Output the (X, Y) coordinate of the center of the cell containing the given text.  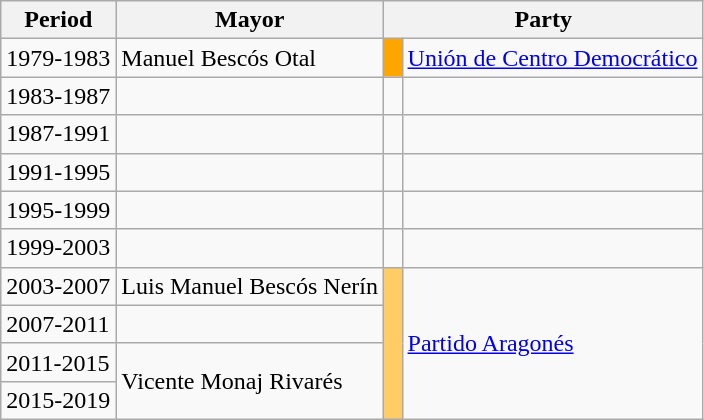
Unión de Centro Democrático (552, 58)
1995-1999 (58, 210)
Period (58, 20)
Partido Aragonés (552, 343)
1999-2003 (58, 248)
1987-1991 (58, 134)
2011-2015 (58, 362)
2003-2007 (58, 286)
2015-2019 (58, 400)
Party (543, 20)
Luis Manuel Bescós Nerín (250, 286)
1991-1995 (58, 172)
1979-1983 (58, 58)
2007-2011 (58, 324)
Vicente Monaj Rivarés (250, 381)
Mayor (250, 20)
1983-1987 (58, 96)
Manuel Bescós Otal (250, 58)
